Return [x, y] of the center of cell containing provided text 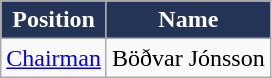
Name [188, 20]
Position [54, 20]
Böðvar Jónsson [188, 58]
Chairman [54, 58]
